Detect which cell encompasses the target text, then output its [X, Y] center coordinate. 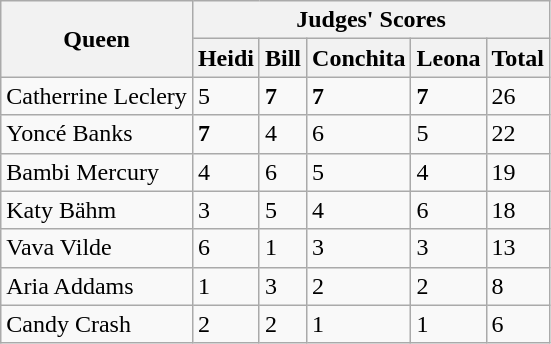
Vava Vilde [97, 248]
8 [518, 286]
Leona [448, 58]
13 [518, 248]
Conchita [359, 58]
19 [518, 172]
Bill [282, 58]
Queen [97, 39]
Yoncé Banks [97, 134]
Katy Bähm [97, 210]
Bambi Mercury [97, 172]
18 [518, 210]
22 [518, 134]
Judges' Scores [370, 20]
Aria Addams [97, 286]
Candy Crash [97, 324]
Heidi [226, 58]
Total [518, 58]
26 [518, 96]
Catherrine Leclery [97, 96]
